Find where the given text appears and provide that cell's center as (x, y) coordinate. 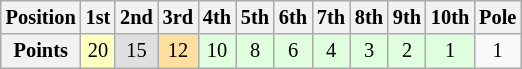
8th (369, 17)
7th (331, 17)
12 (178, 51)
15 (136, 51)
10 (217, 51)
Position (41, 17)
4 (331, 51)
10th (450, 17)
2 (407, 51)
20 (98, 51)
4th (217, 17)
Points (41, 51)
1st (98, 17)
9th (407, 17)
3rd (178, 17)
2nd (136, 17)
3 (369, 51)
Pole (498, 17)
6th (293, 17)
5th (255, 17)
8 (255, 51)
6 (293, 51)
